Identify which cell holds the provided text, then report its [x, y] central coordinate. 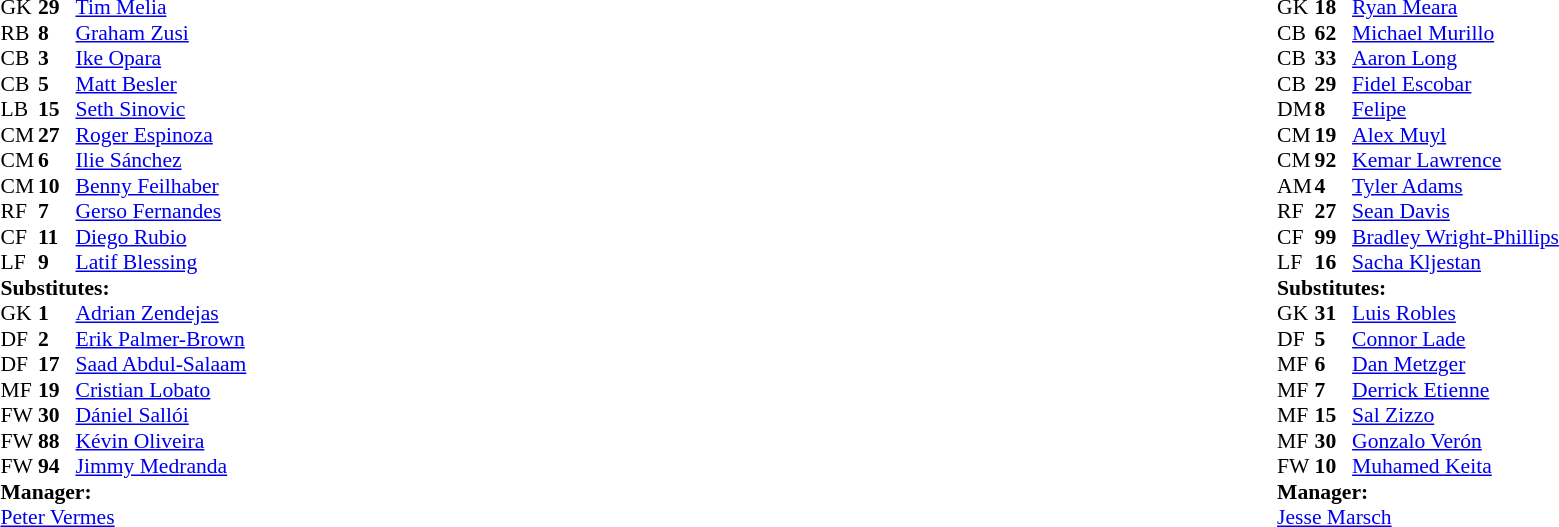
Jimmy Medranda [162, 467]
Sean Davis [1456, 211]
Derrick Etienne [1456, 390]
Connor Lade [1456, 339]
Diego Rubio [162, 237]
11 [57, 237]
Kévin Oliveira [162, 441]
Muhamed Keita [1456, 467]
Adrian Zendejas [162, 313]
RB [19, 33]
Gonzalo Verón [1456, 441]
Luis Robles [1456, 313]
LB [19, 109]
4 [1334, 186]
Bradley Wright-Phillips [1456, 237]
Saad Abdul-Salaam [162, 365]
Aaron Long [1456, 59]
Benny Feilhaber [162, 186]
Kemar Lawrence [1456, 161]
Roger Espinoza [162, 135]
Ilie Sánchez [162, 161]
Tyler Adams [1456, 186]
92 [1334, 161]
AM [1296, 186]
Erik Palmer-Brown [162, 339]
Latif Blessing [162, 263]
Felipe [1456, 109]
1 [57, 313]
31 [1334, 313]
94 [57, 467]
17 [57, 365]
99 [1334, 237]
29 [1334, 84]
Fidel Escobar [1456, 84]
88 [57, 441]
2 [57, 339]
Dan Metzger [1456, 365]
9 [57, 263]
Ike Opara [162, 59]
33 [1334, 59]
Matt Besler [162, 84]
Sal Zizzo [1456, 415]
62 [1334, 33]
3 [57, 59]
Gerso Fernandes [162, 211]
Dániel Sallói [162, 415]
Seth Sinovic [162, 109]
Cristian Lobato [162, 390]
DM [1296, 109]
Graham Zusi [162, 33]
16 [1334, 263]
Michael Murillo [1456, 33]
Alex Muyl [1456, 135]
Sacha Kljestan [1456, 263]
